Find where the given text appears and provide that cell's center as (x, y) coordinate. 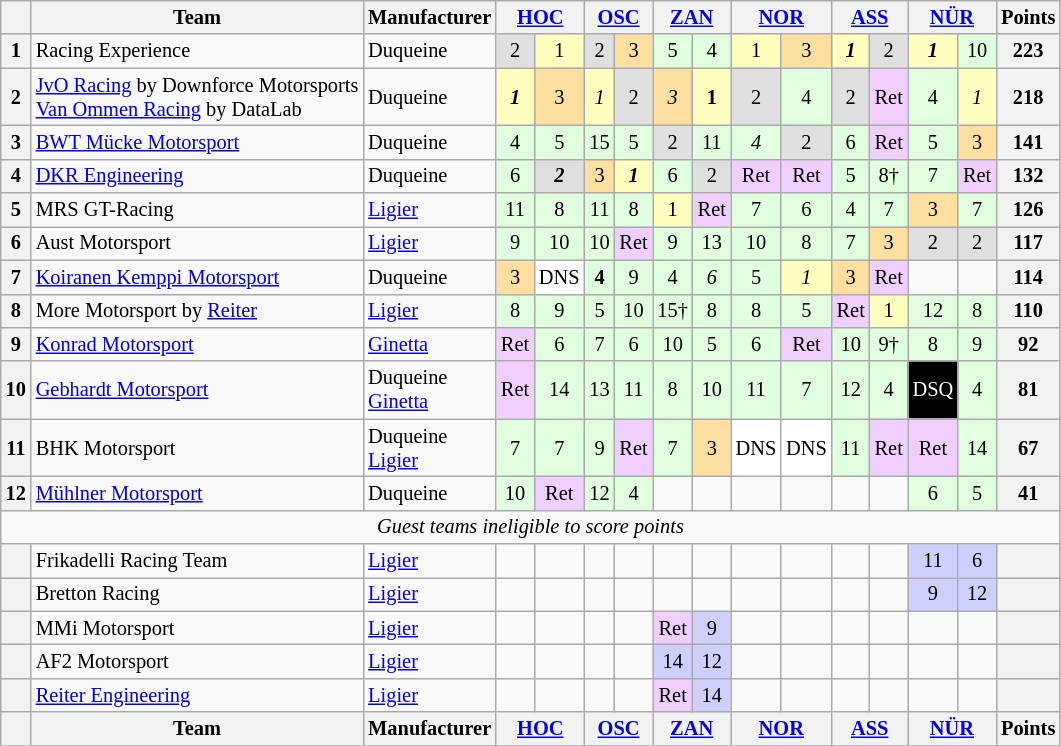
Guest teams ineligible to score points (530, 527)
9† (889, 344)
117 (1028, 243)
114 (1028, 277)
Frikadelli Racing Team (197, 561)
218 (1028, 97)
126 (1028, 210)
BWT Mücke Motorsport (197, 142)
DuqueineLigier (430, 448)
41 (1028, 493)
Bretton Racing (197, 594)
DSQ (933, 390)
110 (1028, 311)
15† (673, 311)
Mühlner Motorsport (197, 493)
MMi Motorsport (197, 628)
Racing Experience (197, 51)
Koiranen Kemppi Motorsport (197, 277)
Reiter Engineering (197, 695)
223 (1028, 51)
MRS GT-Racing (197, 210)
BHK Motorsport (197, 448)
81 (1028, 390)
DuqueineGinetta (430, 390)
92 (1028, 344)
AF2 Motorsport (197, 661)
More Motorsport by Reiter (197, 311)
15 (599, 142)
Ginetta (430, 344)
DKR Engineering (197, 176)
132 (1028, 176)
JvO Racing by Downforce Motorsports Van Ommen Racing by DataLab (197, 97)
67 (1028, 448)
Konrad Motorsport (197, 344)
141 (1028, 142)
8† (889, 176)
Gebhardt Motorsport (197, 390)
Aust Motorsport (197, 243)
